Provide the (X, Y) coordinate of the cell's center where the given text is located.  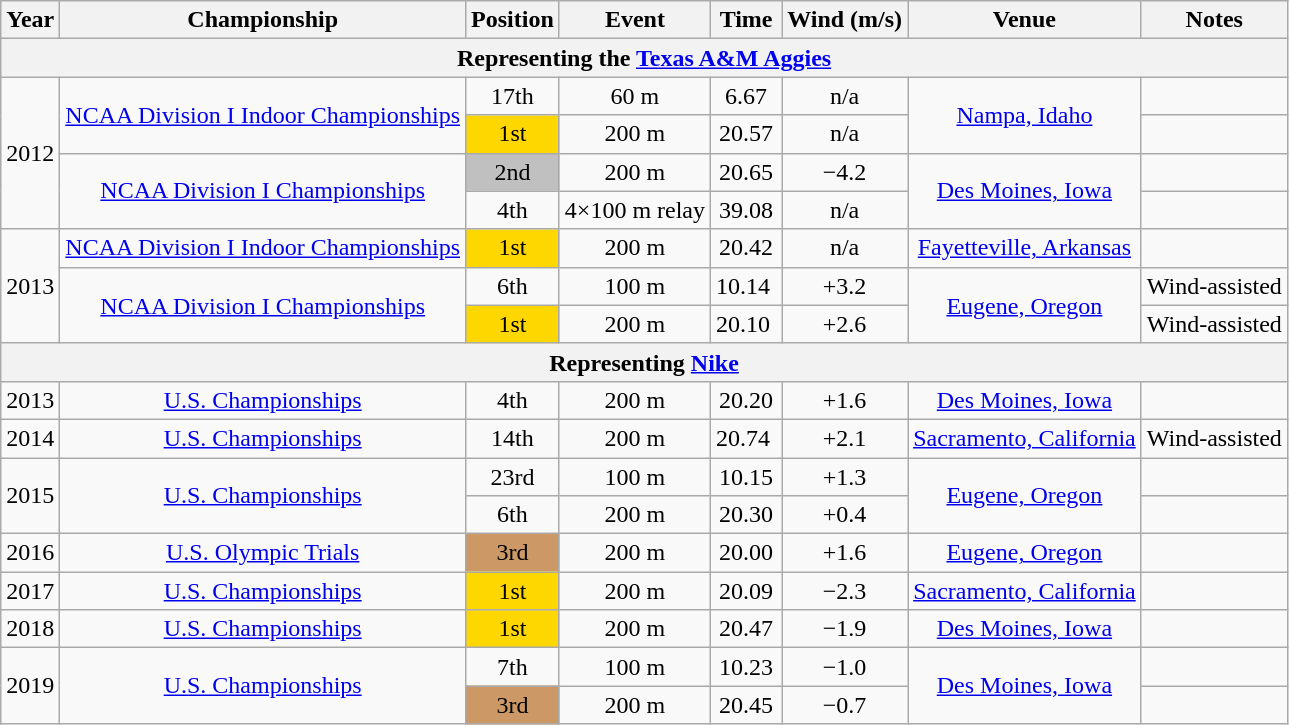
20.65 (746, 172)
20.45 (746, 705)
+3.2 (845, 286)
2016 (30, 553)
2019 (30, 686)
−4.2 (845, 172)
10.23 (746, 667)
Fayetteville, Arkansas (1025, 248)
Nampa, Idaho (1025, 115)
20.57 (746, 134)
14th (513, 438)
20.47 (746, 629)
20.20 (746, 400)
Time (746, 20)
−1.0 (845, 667)
20.74 (746, 438)
39.08 (746, 210)
20.10 (746, 324)
U.S. Olympic Trials (263, 553)
2nd (513, 172)
6.67 (746, 96)
+2.6 (845, 324)
20.09 (746, 591)
2014 (30, 438)
Year (30, 20)
20.00 (746, 553)
2017 (30, 591)
+2.1 (845, 438)
7th (513, 667)
Representing the Texas A&M Aggies (644, 58)
17th (513, 96)
Venue (1025, 20)
Position (513, 20)
−2.3 (845, 591)
Representing Nike (644, 362)
Notes (1214, 20)
4×100 m relay (634, 210)
+0.4 (845, 515)
20.42 (746, 248)
−0.7 (845, 705)
23rd (513, 477)
60 m (634, 96)
+1.3 (845, 477)
10.15 (746, 477)
−1.9 (845, 629)
10.14 (746, 286)
2012 (30, 153)
20.30 (746, 515)
Championship (263, 20)
Event (634, 20)
2015 (30, 496)
Wind (m/s) (845, 20)
2018 (30, 629)
